Search for the cell housing the specified text and yield its (x, y) center coordinate. 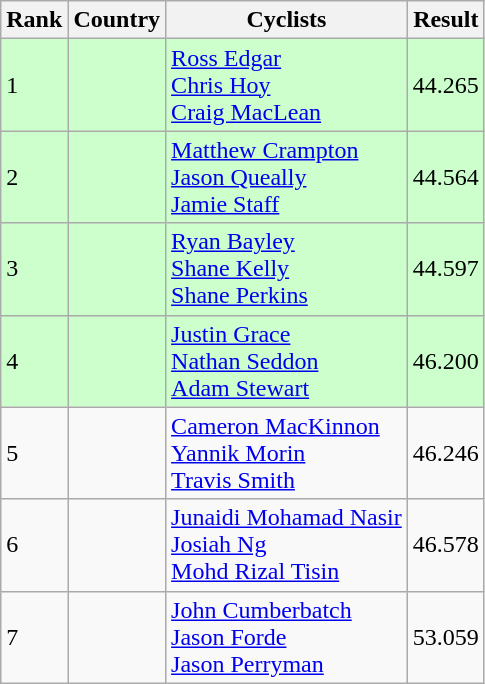
44.597 (446, 269)
Ryan BayleyShane KellyShane Perkins (287, 269)
5 (34, 453)
Cameron MacKinnonYannik MorinTravis Smith (287, 453)
2 (34, 177)
Matthew CramptonJason QueallyJamie Staff (287, 177)
4 (34, 361)
3 (34, 269)
6 (34, 545)
Country (117, 20)
46.200 (446, 361)
Junaidi Mohamad NasirJosiah NgMohd Rizal Tisin (287, 545)
John CumberbatchJason FordeJason Perryman (287, 637)
1 (34, 85)
46.578 (446, 545)
53.059 (446, 637)
46.246 (446, 453)
7 (34, 637)
Justin GraceNathan SeddonAdam Stewart (287, 361)
44.265 (446, 85)
44.564 (446, 177)
Result (446, 20)
Rank (34, 20)
Cyclists (287, 20)
Ross EdgarChris HoyCraig MacLean (287, 85)
